Search for the cell housing the specified text and yield its [X, Y] center coordinate. 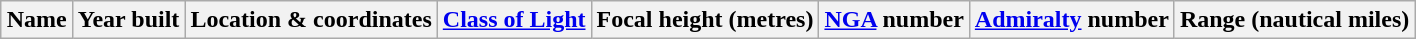
Focal height (metres) [705, 20]
Location & coordinates [311, 20]
Admiralty number [1072, 20]
Class of Light [514, 20]
Year built [128, 20]
Range (nautical miles) [1294, 20]
NGA number [894, 20]
Name [36, 20]
